Provide the [x, y] coordinate of the cell's center where the given text is located.  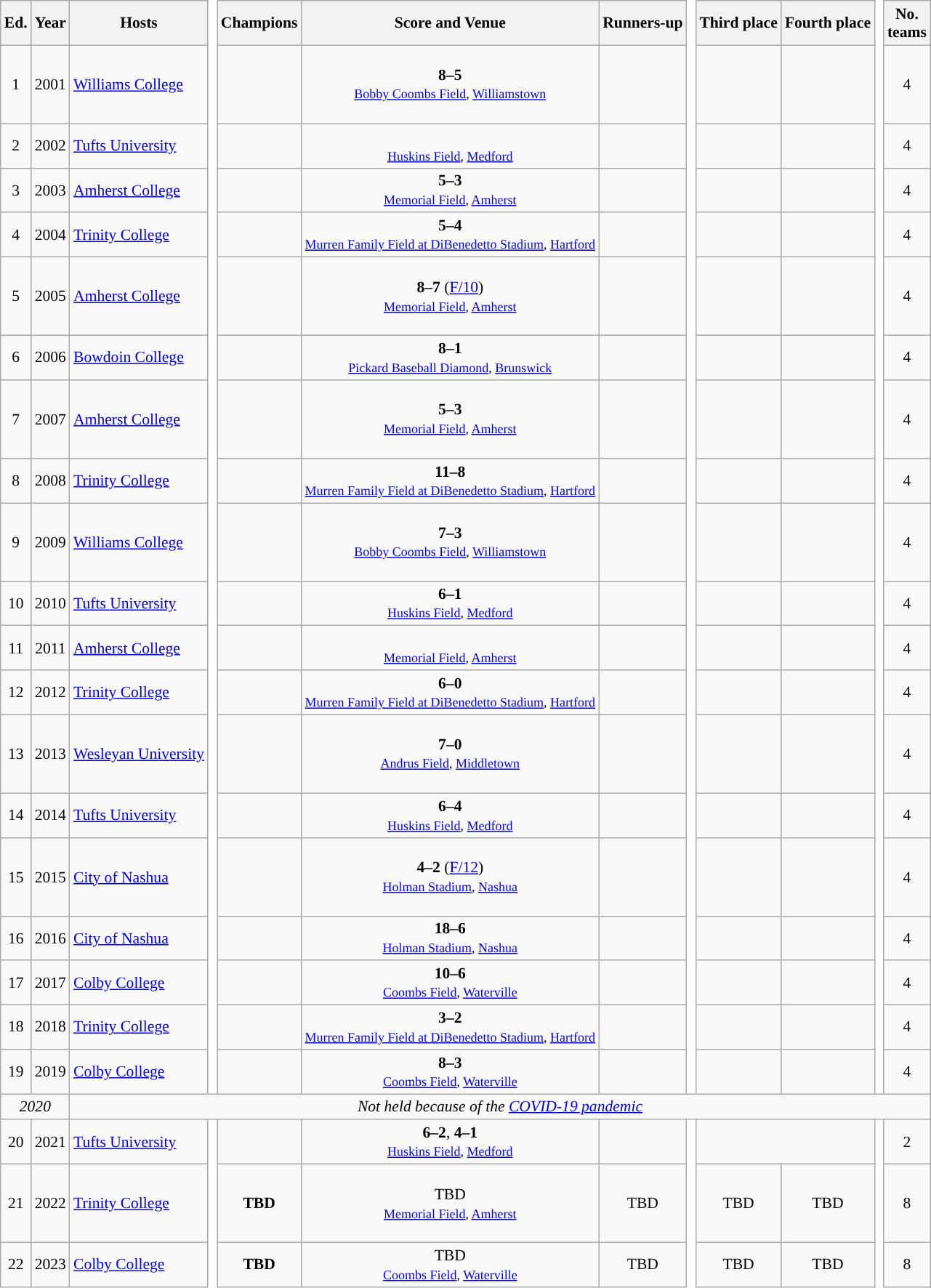
Runners-up [642, 23]
Year [51, 23]
No.teams [907, 23]
11–8 Murren Family Field at DiBenedetto Stadium, Hartford [450, 481]
2019 [51, 1071]
11 [16, 648]
7–0 Andrus Field, Middletown [450, 754]
2007 [51, 419]
2006 [51, 358]
7–3 Bobby Coombs Field, Williamstown [450, 542]
12 [16, 692]
TBD Coombs Field, Waterville [450, 1265]
Score and Venue [450, 23]
4–2 (F/12) Holman Stadium, Nashua [450, 877]
6–1 Huskins Field, Medford [450, 603]
19 [16, 1071]
20 [16, 1143]
9 [16, 542]
2015 [51, 877]
2017 [51, 983]
2010 [51, 603]
5 [16, 297]
Huskins Field, Medford [450, 145]
Memorial Field, Amherst [450, 648]
7 [16, 419]
TBD Memorial Field, Amherst [450, 1204]
2005 [51, 297]
16 [16, 938]
6–4 Huskins Field, Medford [450, 816]
2003 [51, 190]
2002 [51, 145]
17 [16, 983]
14 [16, 816]
2018 [51, 1028]
1 [16, 84]
2021 [51, 1143]
Hosts [139, 23]
Ed. [16, 23]
8–1 Pickard Baseball Diamond, Brunswick [450, 358]
Fourth place [828, 23]
2022 [51, 1204]
Bowdoin College [139, 358]
Wesleyan University [139, 754]
2011 [51, 648]
8–3 Coombs Field, Waterville [450, 1071]
10–6 Coombs Field, Waterville [450, 983]
15 [16, 877]
13 [16, 754]
2023 [51, 1265]
10 [16, 603]
8–7 (F/10) Memorial Field, Amherst [450, 297]
2020 [35, 1107]
Champions [259, 23]
22 [16, 1265]
21 [16, 1204]
2016 [51, 938]
Third place [738, 23]
Not held because of the COVID-19 pandemic [500, 1107]
3–2 Murren Family Field at DiBenedetto Stadium, Hartford [450, 1028]
2009 [51, 542]
6–2, 4–1 Huskins Field, Medford [450, 1143]
2013 [51, 754]
2004 [51, 236]
18–6 Holman Stadium, Nashua [450, 938]
2001 [51, 84]
2014 [51, 816]
18 [16, 1028]
2012 [51, 692]
6–0 Murren Family Field at DiBenedetto Stadium, Hartford [450, 692]
6 [16, 358]
8–5 Bobby Coombs Field, Williamstown [450, 84]
2008 [51, 481]
5–4 Murren Family Field at DiBenedetto Stadium, Hartford [450, 236]
3 [16, 190]
